Return [x, y] of the center of cell containing provided text 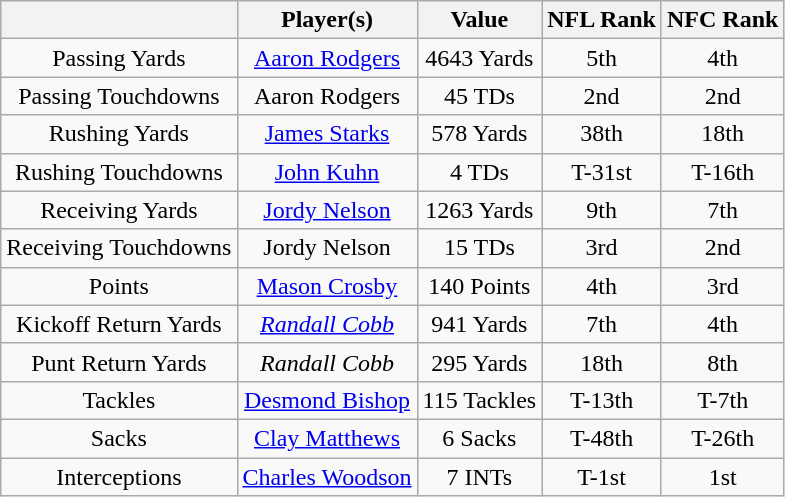
T-48th [602, 438]
941 Yards [480, 324]
Sacks [119, 438]
Tackles [119, 400]
Clay Matthews [327, 438]
38th [602, 134]
T-16th [722, 172]
Passing Touchdowns [119, 96]
8th [722, 362]
T-26th [722, 438]
NFC Rank [722, 20]
4643 Yards [480, 58]
7 INTs [480, 477]
115 Tackles [480, 400]
T-31st [602, 172]
1st [722, 477]
15 TDs [480, 248]
James Starks [327, 134]
T-7th [722, 400]
Receiving Yards [119, 210]
Passing Yards [119, 58]
John Kuhn [327, 172]
Player(s) [327, 20]
45 TDs [480, 96]
9th [602, 210]
Mason Crosby [327, 286]
Rushing Touchdowns [119, 172]
Kickoff Return Yards [119, 324]
Rushing Yards [119, 134]
6 Sacks [480, 438]
NFL Rank [602, 20]
T-1st [602, 477]
4 TDs [480, 172]
1263 Yards [480, 210]
578 Yards [480, 134]
Interceptions [119, 477]
Points [119, 286]
Receiving Touchdowns [119, 248]
5th [602, 58]
Punt Return Yards [119, 362]
T-13th [602, 400]
140 Points [480, 286]
Charles Woodson [327, 477]
Value [480, 20]
295 Yards [480, 362]
Desmond Bishop [327, 400]
